Extract the (x, y) coordinate from the center of the cell holding the provided text.  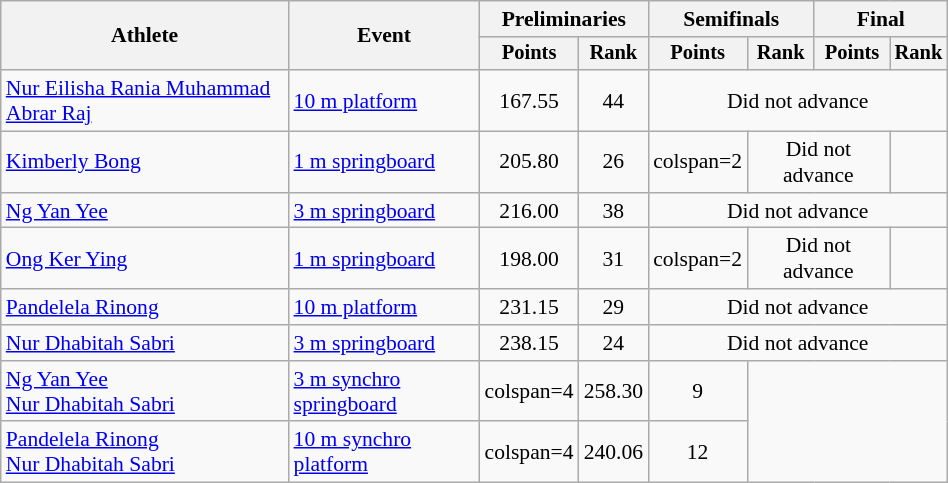
31 (614, 258)
Preliminaries (564, 19)
Athlete (145, 36)
24 (614, 343)
38 (614, 211)
198.00 (530, 258)
205.80 (530, 162)
Nur Dhabitah Sabri (145, 343)
9 (698, 392)
Final (880, 19)
231.15 (530, 307)
10 m synchro platform (384, 452)
240.06 (614, 452)
Ong Ker Ying (145, 258)
Pandelela Rinong Nur Dhabitah Sabri (145, 452)
Pandelela Rinong (145, 307)
Ng Yan Yee (145, 211)
Kimberly Bong (145, 162)
29 (614, 307)
216.00 (530, 211)
258.30 (614, 392)
12 (698, 452)
167.55 (530, 100)
3 m synchro springboard (384, 392)
Nur Eilisha Rania Muhammad Abrar Raj (145, 100)
238.15 (530, 343)
44 (614, 100)
Ng Yan Yee Nur Dhabitah Sabri (145, 392)
26 (614, 162)
Event (384, 36)
Semifinals (731, 19)
